Find where the given text appears and provide that cell's center as (x, y) coordinate. 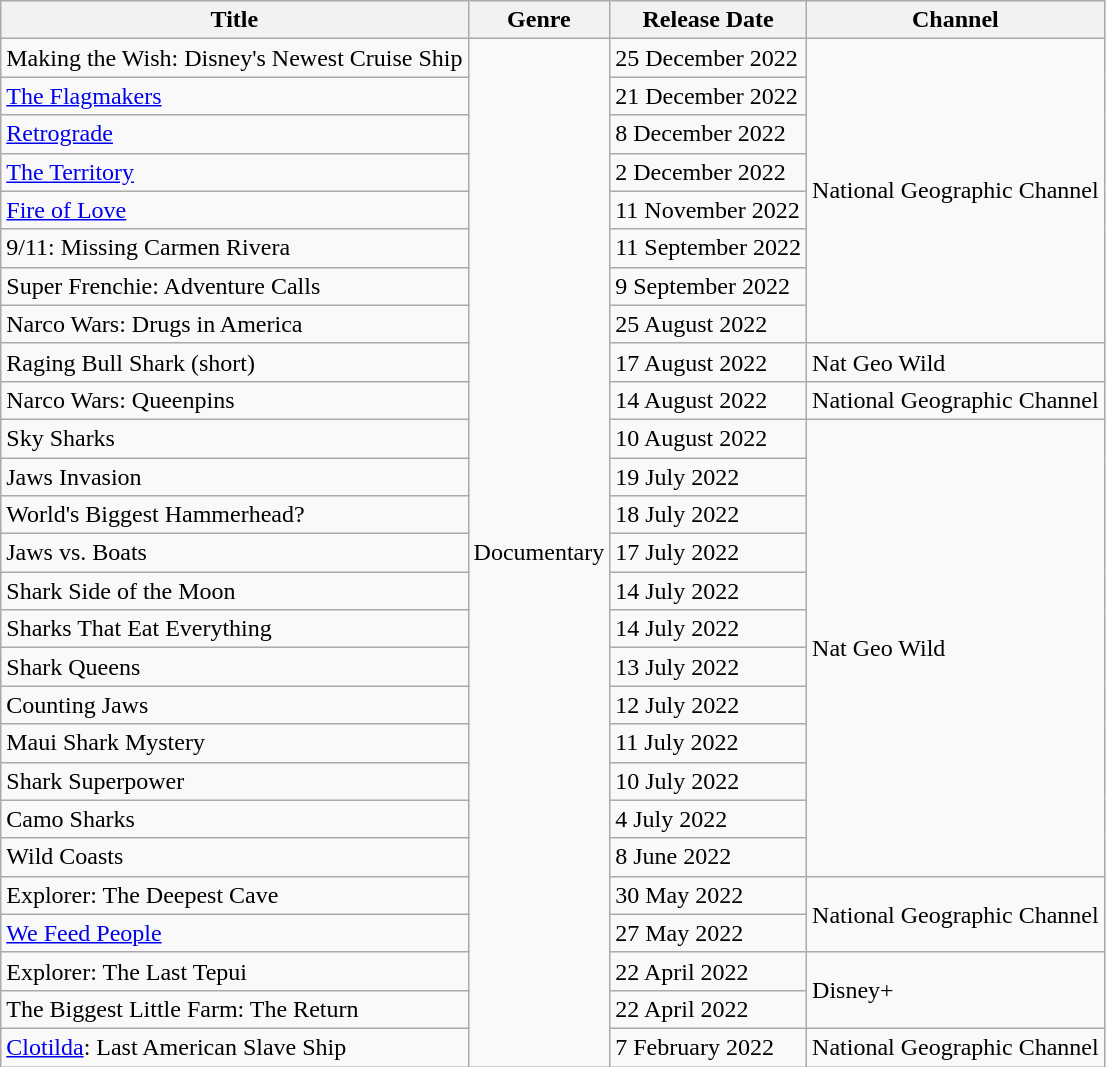
Channel (956, 20)
We Feed People (234, 933)
27 May 2022 (708, 933)
World's Biggest Hammerhead? (234, 515)
Jaws vs. Boats (234, 553)
Documentary (539, 553)
18 July 2022 (708, 515)
Shark Side of the Moon (234, 591)
2 December 2022 (708, 172)
13 July 2022 (708, 667)
14 August 2022 (708, 400)
Release Date (708, 20)
9 September 2022 (708, 286)
8 December 2022 (708, 134)
The Biggest Little Farm: The Return (234, 1009)
17 August 2022 (708, 362)
Explorer: The Last Tepui (234, 971)
25 August 2022 (708, 324)
7 February 2022 (708, 1047)
Sharks That Eat Everything (234, 629)
Sky Sharks (234, 438)
19 July 2022 (708, 477)
17 July 2022 (708, 553)
25 December 2022 (708, 58)
Title (234, 20)
8 June 2022 (708, 857)
Narco Wars: Queenpins (234, 400)
12 July 2022 (708, 705)
Explorer: The Deepest Cave (234, 895)
9/11: Missing Carmen Rivera (234, 248)
Fire of Love (234, 210)
Super Frenchie: Adventure Calls (234, 286)
Camo Sharks (234, 819)
Maui Shark Mystery (234, 743)
11 July 2022 (708, 743)
Making the Wish: Disney's Newest Cruise Ship (234, 58)
21 December 2022 (708, 96)
Counting Jaws (234, 705)
The Territory (234, 172)
Narco Wars: Drugs in America (234, 324)
Clotilda: Last American Slave Ship (234, 1047)
The Flagmakers (234, 96)
Shark Queens (234, 667)
Raging Bull Shark (short) (234, 362)
Wild Coasts (234, 857)
30 May 2022 (708, 895)
4 July 2022 (708, 819)
Jaws Invasion (234, 477)
10 August 2022 (708, 438)
Genre (539, 20)
Disney+ (956, 990)
Shark Superpower (234, 781)
Retrograde (234, 134)
11 September 2022 (708, 248)
10 July 2022 (708, 781)
11 November 2022 (708, 210)
